Capture the cell that displays the provided text and extract its (X, Y) central coordinate. 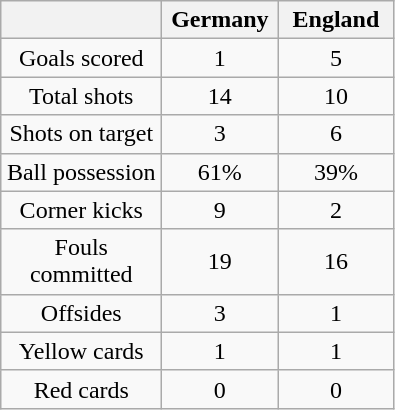
Shots on target (82, 134)
Fouls committed (82, 262)
14 (220, 96)
Ball possession (82, 172)
Goals scored (82, 58)
Total shots (82, 96)
19 (220, 262)
Offsides (82, 313)
Red cards (82, 389)
39% (336, 172)
9 (220, 210)
Germany (220, 20)
16 (336, 262)
Yellow cards (82, 351)
61% (220, 172)
England (336, 20)
5 (336, 58)
Corner kicks (82, 210)
10 (336, 96)
2 (336, 210)
6 (336, 134)
